Return (X, Y) of the center of cell containing provided text 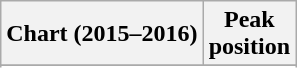
Peakposition (249, 34)
Chart (2015–2016) (102, 34)
